Find where the given text appears and provide that cell's center as [x, y] coordinate. 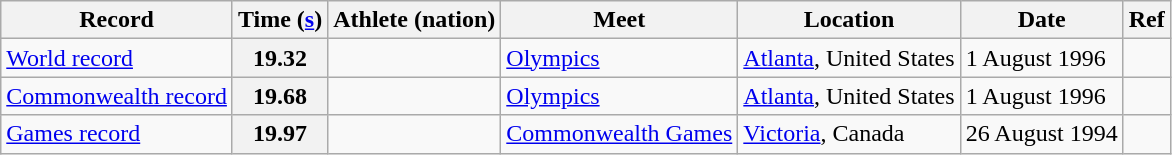
26 August 1994 [1042, 134]
19.97 [280, 134]
Time (s) [280, 20]
Victoria, Canada [849, 134]
19.32 [280, 58]
Ref [1146, 20]
World record [117, 58]
19.68 [280, 96]
Commonwealth record [117, 96]
Location [849, 20]
Date [1042, 20]
Meet [620, 20]
Games record [117, 134]
Record [117, 20]
Commonwealth Games [620, 134]
Athlete (nation) [414, 20]
